Determine the [X, Y] coordinate at the center of the cell enclosing the given text.  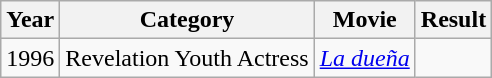
Result [453, 20]
Category [187, 20]
Revelation Youth Actress [187, 58]
Movie [364, 20]
La dueña [364, 58]
1996 [30, 58]
Year [30, 20]
